Provide the [x, y] coordinate of the cell's center where the given text is located.  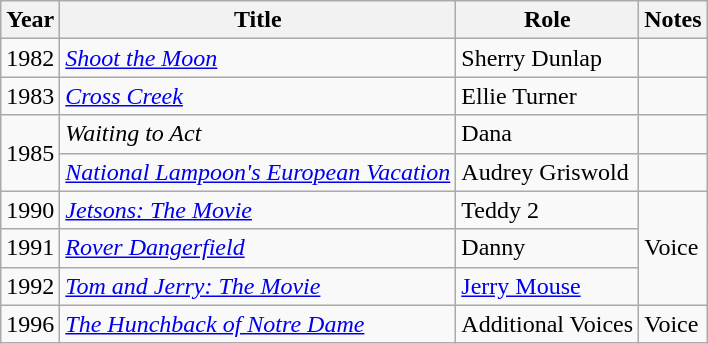
1983 [30, 96]
1982 [30, 58]
Teddy 2 [548, 210]
Dana [548, 134]
Jerry Mouse [548, 286]
1996 [30, 324]
Cross Creek [258, 96]
Role [548, 20]
National Lampoon's European Vacation [258, 172]
Danny [548, 248]
Ellie Turner [548, 96]
Waiting to Act [258, 134]
1990 [30, 210]
Notes [673, 20]
Tom and Jerry: The Movie [258, 286]
1992 [30, 286]
Rover Dangerfield [258, 248]
Title [258, 20]
Year [30, 20]
Audrey Griswold [548, 172]
Sherry Dunlap [548, 58]
Additional Voices [548, 324]
Shoot the Moon [258, 58]
Jetsons: The Movie [258, 210]
The Hunchback of Notre Dame [258, 324]
1985 [30, 153]
1991 [30, 248]
